Return the (X, Y) coordinate for the center point of the cell that contains the specified text.  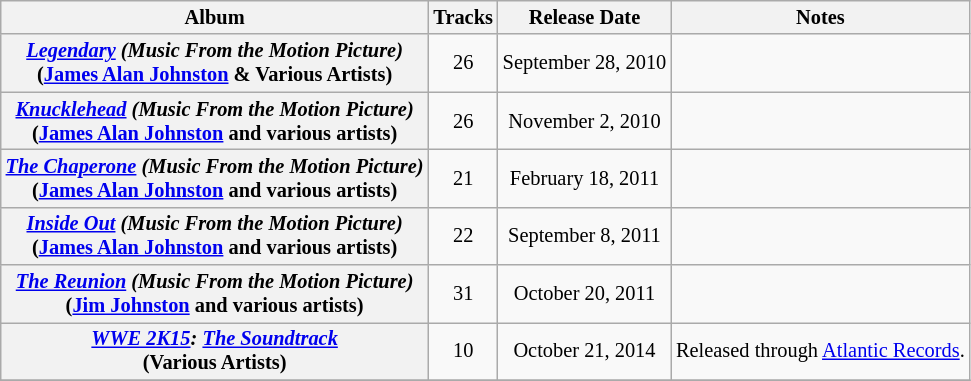
Released through Atlantic Records. (820, 351)
WWE 2K15: The Soundtrack(Various Artists) (215, 351)
September 28, 2010 (584, 63)
The Chaperone (Music From the Motion Picture)(James Alan Johnston and various artists) (215, 178)
Inside Out (Music From the Motion Picture)(James Alan Johnston and various artists) (215, 236)
31 (462, 294)
February 18, 2011 (584, 178)
The Reunion (Music From the Motion Picture)(Jim Johnston and various artists) (215, 294)
Legendary (Music From the Motion Picture)(James Alan Johnston & Various Artists) (215, 63)
Release Date (584, 17)
Tracks (462, 17)
10 (462, 351)
October 21, 2014 (584, 351)
October 20, 2011 (584, 294)
November 2, 2010 (584, 121)
22 (462, 236)
21 (462, 178)
Notes (820, 17)
Knucklehead (Music From the Motion Picture)(James Alan Johnston and various artists) (215, 121)
September 8, 2011 (584, 236)
Album (215, 17)
